From the cell containing the given text, extract its center point as (X, Y) coordinate. 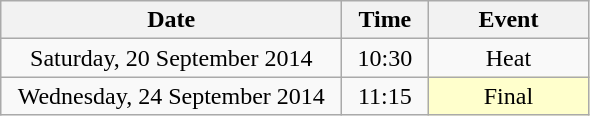
Saturday, 20 September 2014 (172, 58)
11:15 (385, 96)
Wednesday, 24 September 2014 (172, 96)
Heat (508, 58)
10:30 (385, 58)
Time (385, 20)
Event (508, 20)
Date (172, 20)
Final (508, 96)
